From the cell containing the given text, extract its center point as (x, y) coordinate. 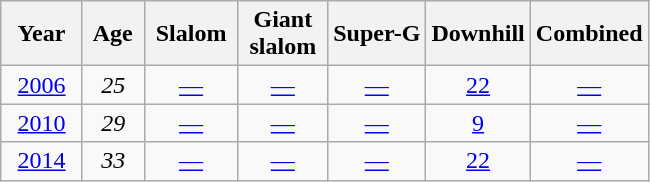
33 (113, 161)
2014 (42, 161)
Combined (589, 34)
Year (42, 34)
Giant slalom (283, 34)
25 (113, 85)
2010 (42, 123)
Downhill (478, 34)
29 (113, 123)
9 (478, 123)
2006 (42, 85)
Age (113, 34)
Slalom (191, 34)
Super-G (377, 34)
